Extract the [x, y] coordinate from the center of the cell holding the provided text.  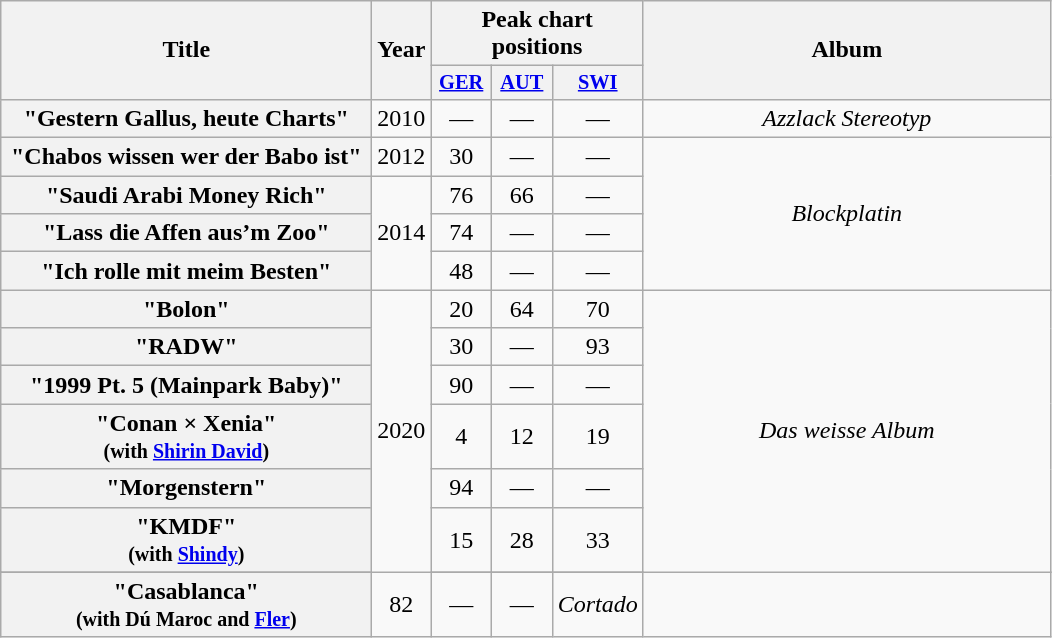
70 [598, 309]
"Bolon" [186, 309]
"Casablanca"(with Dú Maroc and Fler) [186, 604]
2010 [402, 118]
2012 [402, 157]
"1999 Pt. 5 (Mainpark Baby)" [186, 385]
"KMDF"(with Shindy) [186, 540]
"Morgenstern" [186, 488]
"Ich rolle mit meim Besten" [186, 271]
Album [846, 50]
"Gestern Gallus, heute Charts" [186, 118]
"Chabos wissen wer der Babo ist" [186, 157]
48 [462, 271]
"RADW" [186, 347]
Peak chart positions [537, 34]
93 [598, 347]
GER [462, 83]
20 [462, 309]
"Conan × Xenia"(with Shirin David) [186, 436]
64 [522, 309]
74 [462, 233]
Azzlack Stereotyp [846, 118]
Title [186, 50]
Cortado [598, 604]
2014 [402, 233]
2020 [402, 431]
4 [462, 436]
Year [402, 50]
"Lass die Affen aus’m Zoo" [186, 233]
SWI [598, 83]
19 [598, 436]
AUT [522, 83]
"Saudi Arabi Money Rich" [186, 195]
76 [462, 195]
28 [522, 540]
Das weisse Album [846, 431]
90 [462, 385]
94 [462, 488]
66 [522, 195]
15 [462, 540]
Blockplatin [846, 214]
33 [598, 540]
82 [402, 604]
12 [522, 436]
